Locate the cell with the specified text and output its [x, y] center coordinate. 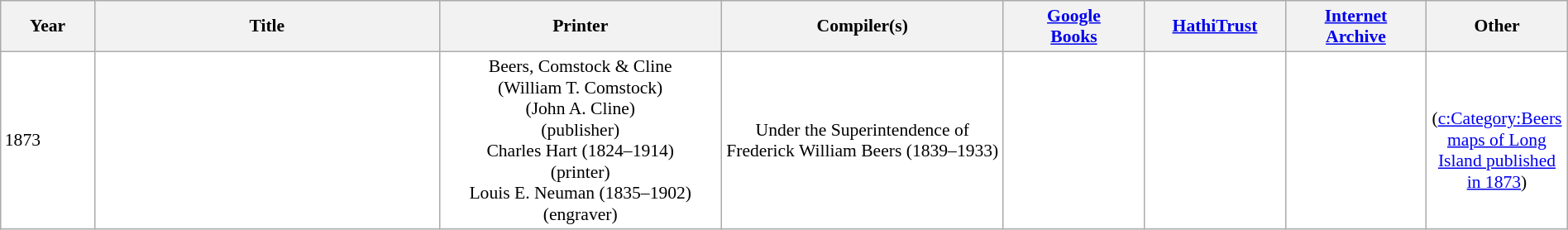
GoogleBooks [1073, 26]
Compiler(s) [862, 26]
Under the Superintendence ofFrederick William Beers (1839–1933) [862, 140]
Year [48, 26]
Beers, Comstock & Cline(William T. Comstock)(John A. Cline)(publisher)Charles Hart (1824–1914)(printer)Louis E. Neuman (1835–1902)(engraver) [581, 140]
Other [1497, 26]
HathiTrust [1215, 26]
Printer [581, 26]
(c:Category:Beers maps of Long Island published in 1873) [1497, 140]
Title [266, 26]
1873 [48, 140]
InternetArchive [1355, 26]
